Pinpoint the cell where the given text exists, returning its [x, y] midpoint coordinate. 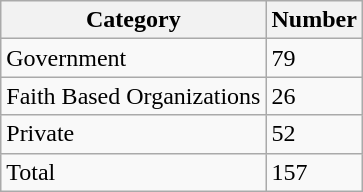
Private [134, 134]
Government [134, 58]
26 [314, 96]
79 [314, 58]
52 [314, 134]
Total [134, 172]
Number [314, 20]
Category [134, 20]
157 [314, 172]
Faith Based Organizations [134, 96]
